Locate the cell with the specified text and output its (X, Y) center coordinate. 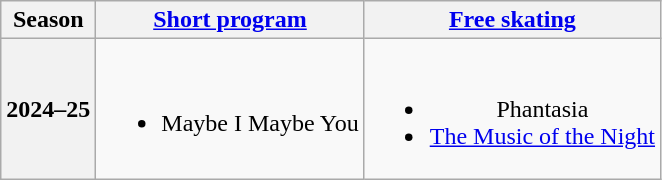
Phantasia The Music of the Night (512, 109)
Free skating (512, 20)
2024–25 (48, 109)
Short program (230, 20)
Season (48, 20)
Maybe I Maybe You (230, 109)
